For the text-containing cell, return its midpoint in (x, y) coordinate format. 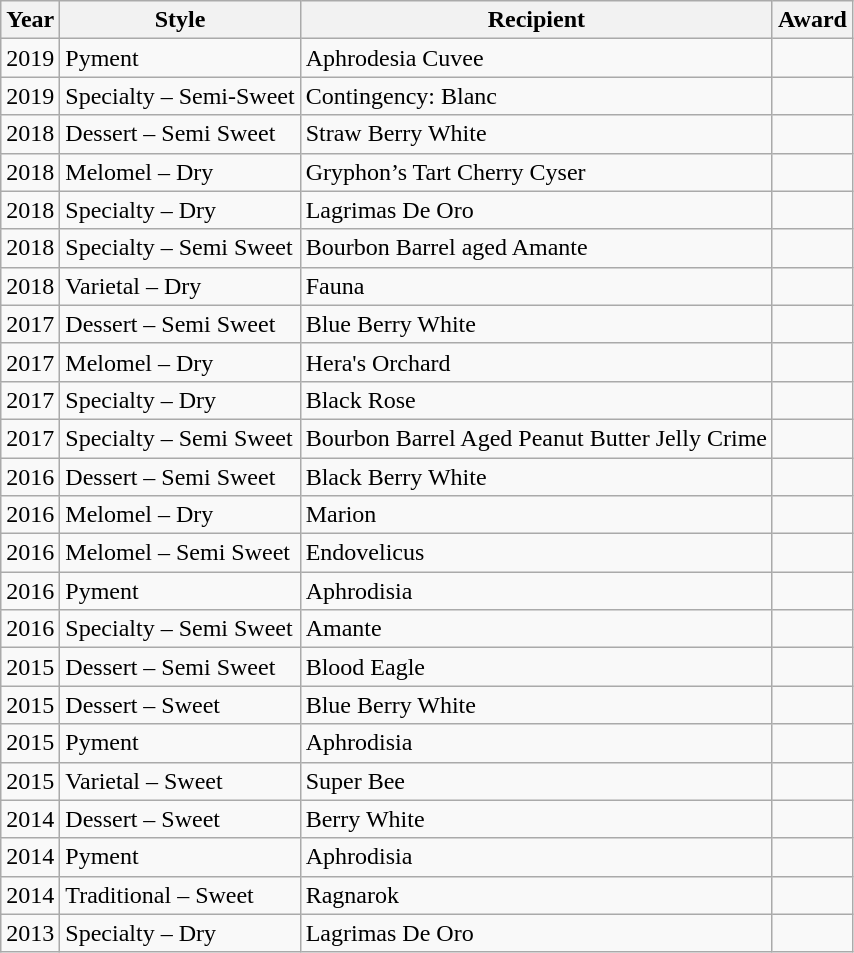
Black Rose (536, 400)
Blood Eagle (536, 667)
Super Bee (536, 781)
Award (812, 20)
2013 (30, 933)
Varietal – Sweet (180, 781)
Contingency: Blanc (536, 96)
Style (180, 20)
Bourbon Barrel aged Amante (536, 248)
Traditional – Sweet (180, 895)
Hera's Orchard (536, 362)
Amante (536, 629)
Marion (536, 515)
Year (30, 20)
Black Berry White (536, 477)
Recipient (536, 20)
Aphrodesia Cuvee (536, 58)
Ragnarok (536, 895)
Bourbon Barrel Aged Peanut Butter Jelly Crime (536, 438)
Varietal – Dry (180, 286)
Gryphon’s Tart Cherry Cyser (536, 172)
Berry White (536, 819)
Specialty – Semi-Sweet (180, 96)
Endovelicus (536, 553)
Melomel – Semi Sweet (180, 553)
Straw Berry White (536, 134)
Fauna (536, 286)
